Locate the cell with the specified text and output its (X, Y) center coordinate. 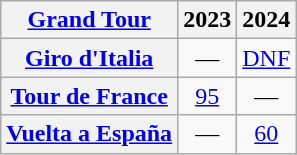
Grand Tour (90, 20)
2024 (266, 20)
Vuelta a España (90, 134)
Giro d'Italia (90, 58)
DNF (266, 58)
Tour de France (90, 96)
95 (208, 96)
60 (266, 134)
2023 (208, 20)
